Detect which cell encompasses the target text, then output its (X, Y) center coordinate. 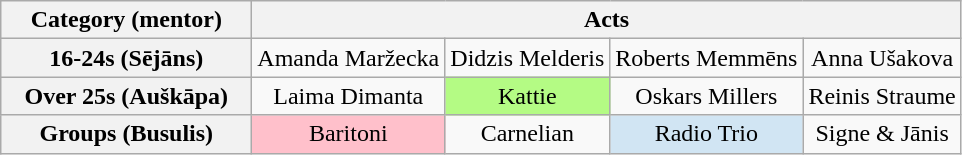
Anna Ušakova (882, 58)
Oskars Millers (706, 96)
Acts (606, 20)
Carnelian (528, 134)
Groups (Busulis) (126, 134)
Laima Dimanta (348, 96)
Amanda Maržecka (348, 58)
Category (mentor) (126, 20)
Baritoni (348, 134)
16-24s (Sējāns) (126, 58)
Reinis Straume (882, 96)
Didzis Melderis (528, 58)
Kattie (528, 96)
Roberts Memmēns (706, 58)
Over 25s (Auškāpa) (126, 96)
Radio Trio (706, 134)
Signe & Jānis (882, 134)
